Find where the given text appears and provide that cell's center as (X, Y) coordinate. 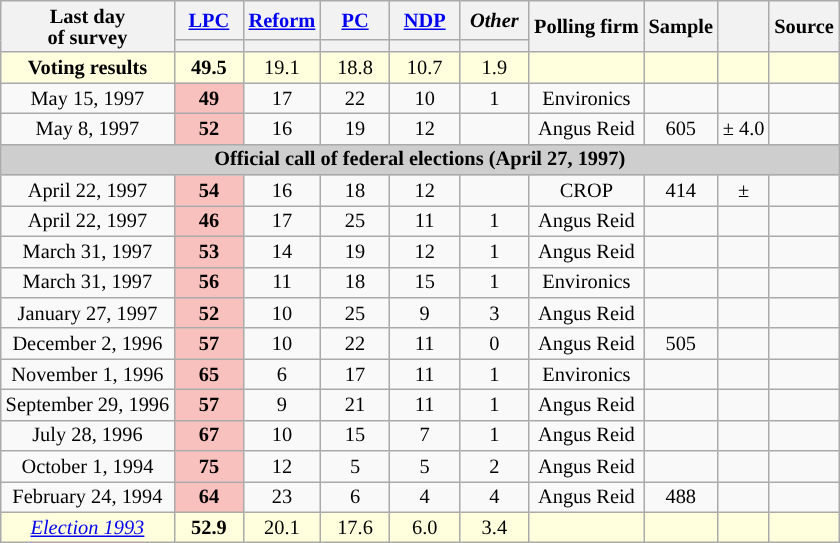
Last day of survey (88, 26)
49.5 (209, 68)
Official call of federal elections (April 27, 1997) (420, 160)
20.1 (282, 528)
May 8, 1997 (88, 128)
7 (425, 436)
56 (209, 282)
3.4 (495, 528)
Polling firm (586, 26)
0 (495, 344)
67 (209, 436)
6.0 (425, 528)
10.7 (425, 68)
53 (209, 252)
46 (209, 220)
January 27, 1997 (88, 312)
17.6 (355, 528)
488 (681, 496)
February 24, 1994 (88, 496)
NDP (425, 20)
May 15, 1997 (88, 98)
Sample (681, 26)
CROP (586, 190)
414 (681, 190)
LPC (209, 20)
52.9 (209, 528)
54 (209, 190)
64 (209, 496)
18.8 (355, 68)
Source (804, 26)
Election 1993 (88, 528)
Reform (282, 20)
October 1, 1994 (88, 466)
505 (681, 344)
1.9 (495, 68)
Voting results (88, 68)
605 (681, 128)
19.1 (282, 68)
75 (209, 466)
14 (282, 252)
2 (495, 466)
23 (282, 496)
December 2, 1996 (88, 344)
65 (209, 374)
PC (355, 20)
Other (495, 20)
3 (495, 312)
± 4.0 (744, 128)
November 1, 1996 (88, 374)
21 (355, 404)
September 29, 1996 (88, 404)
July 28, 1996 (88, 436)
± (744, 190)
49 (209, 98)
